From the cell containing the given text, extract its center point as (x, y) coordinate. 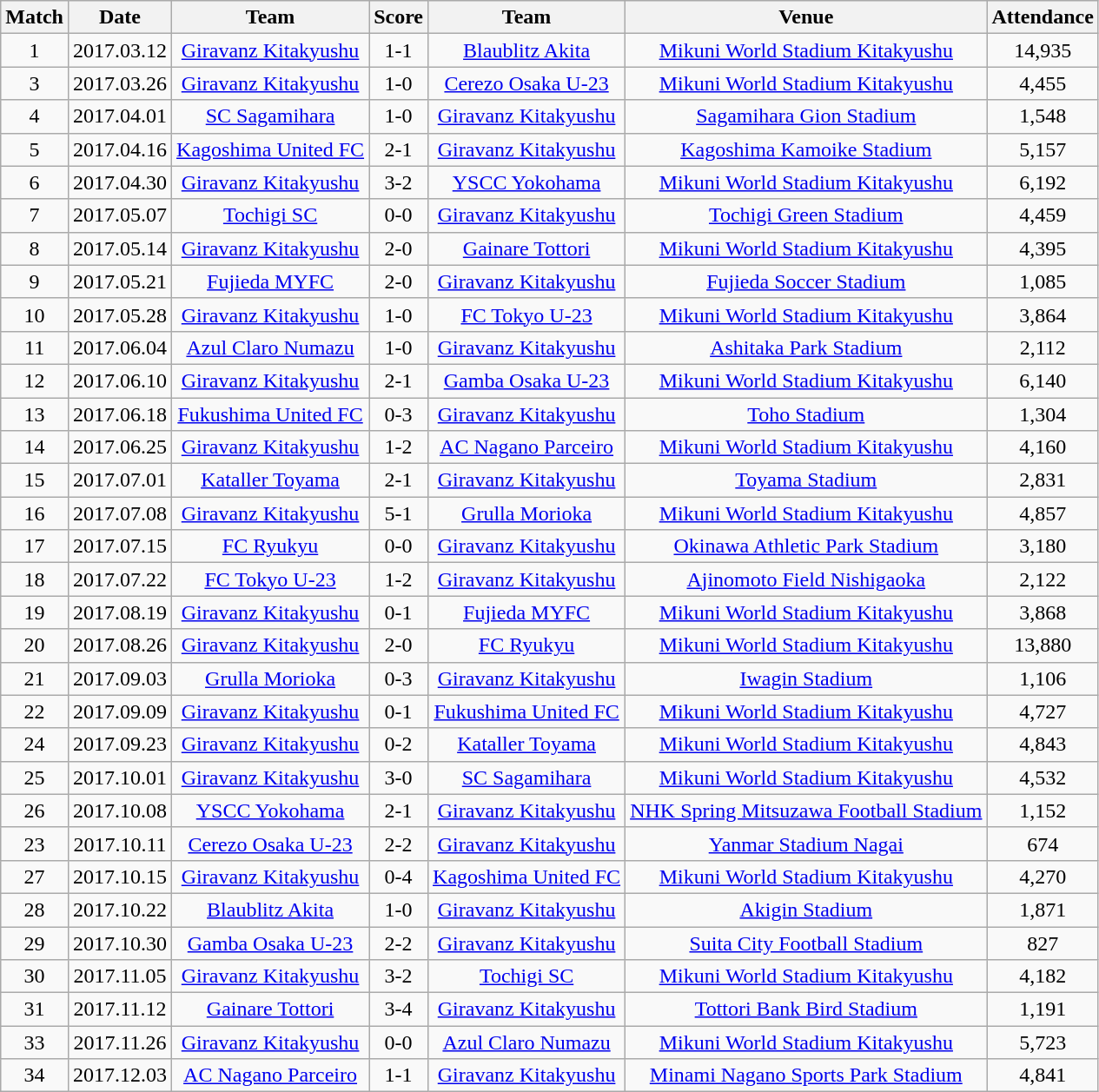
2017.07.01 (120, 480)
Tottori Bank Bird Stadium (806, 1009)
2017.09.09 (120, 711)
Toyama Stadium (806, 480)
2017.03.12 (120, 50)
2017.08.26 (120, 645)
Sagamihara Gion Stadium (806, 116)
25 (35, 778)
20 (35, 645)
17 (35, 546)
NHK Spring Mitsuzawa Football Stadium (806, 811)
3,180 (1043, 546)
Suita City Football Stadium (806, 943)
28 (35, 910)
2017.09.03 (120, 678)
Venue (806, 17)
Match (35, 17)
1 (35, 50)
2017.10.30 (120, 943)
1,085 (1043, 281)
2017.06.10 (120, 381)
Minami Nagano Sports Park Stadium (806, 1075)
19 (35, 612)
2017.05.21 (120, 281)
4,841 (1043, 1075)
4,459 (1043, 215)
4,270 (1043, 877)
3,868 (1043, 612)
Tochigi Green Stadium (806, 215)
Ashitaka Park Stadium (806, 347)
0-2 (399, 745)
Fujieda Soccer Stadium (806, 281)
5,723 (1043, 1042)
13 (35, 414)
Okinawa Athletic Park Stadium (806, 546)
31 (35, 1009)
5,157 (1043, 149)
827 (1043, 943)
4 (35, 116)
2017.05.07 (120, 215)
3 (35, 83)
2017.04.16 (120, 149)
2017.07.15 (120, 546)
2017.10.22 (120, 910)
Akigin Stadium (806, 910)
2017.03.26 (120, 83)
2017.04.30 (120, 182)
2017.11.12 (120, 1009)
2017.11.05 (120, 976)
27 (35, 877)
29 (35, 943)
1,548 (1043, 116)
30 (35, 976)
2,112 (1043, 347)
2017.09.23 (120, 745)
2017.08.19 (120, 612)
Date (120, 17)
4,727 (1043, 711)
34 (35, 1075)
8 (35, 248)
2017.10.01 (120, 778)
13,880 (1043, 645)
Ajinomoto Field Nishigaoka (806, 579)
0-4 (399, 877)
15 (35, 480)
4,160 (1043, 447)
Kagoshima Kamoike Stadium (806, 149)
Score (399, 17)
2017.11.26 (120, 1042)
2017.06.25 (120, 447)
22 (35, 711)
1,304 (1043, 414)
2017.10.15 (120, 877)
6 (35, 182)
2017.07.08 (120, 513)
10 (35, 314)
1,871 (1043, 910)
14 (35, 447)
14,935 (1043, 50)
Toho Stadium (806, 414)
16 (35, 513)
2,831 (1043, 480)
3,864 (1043, 314)
2017.10.11 (120, 844)
33 (35, 1042)
4,395 (1043, 248)
12 (35, 381)
7 (35, 215)
2017.05.14 (120, 248)
24 (35, 745)
3-4 (399, 1009)
674 (1043, 844)
5 (35, 149)
4,182 (1043, 976)
18 (35, 579)
4,843 (1043, 745)
1,152 (1043, 811)
5-1 (399, 513)
Yanmar Stadium Nagai (806, 844)
21 (35, 678)
2017.12.03 (120, 1075)
26 (35, 811)
Iwagin Stadium (806, 678)
4,455 (1043, 83)
1,191 (1043, 1009)
2017.05.28 (120, 314)
23 (35, 844)
6,192 (1043, 182)
11 (35, 347)
2017.06.18 (120, 414)
4,532 (1043, 778)
3-0 (399, 778)
Attendance (1043, 17)
2017.06.04 (120, 347)
2,122 (1043, 579)
2017.04.01 (120, 116)
1,106 (1043, 678)
2017.10.08 (120, 811)
2017.07.22 (120, 579)
4,857 (1043, 513)
9 (35, 281)
6,140 (1043, 381)
